Return [x, y] of the center of cell containing provided text 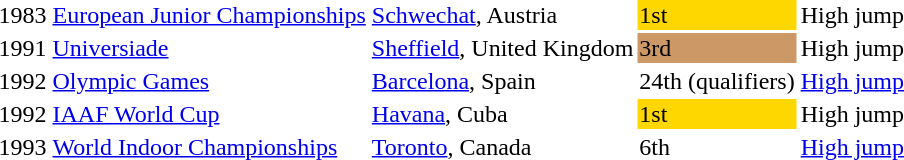
Havana, Cuba [502, 114]
Schwechat, Austria [502, 15]
Barcelona, Spain [502, 81]
3rd [717, 48]
European Junior Championships [209, 15]
24th (qualifiers) [717, 81]
Sheffield, United Kingdom [502, 48]
IAAF World Cup [209, 114]
Universiade [209, 48]
Olympic Games [209, 81]
